Extract the [X, Y] coordinate from the center of the cell holding the provided text.  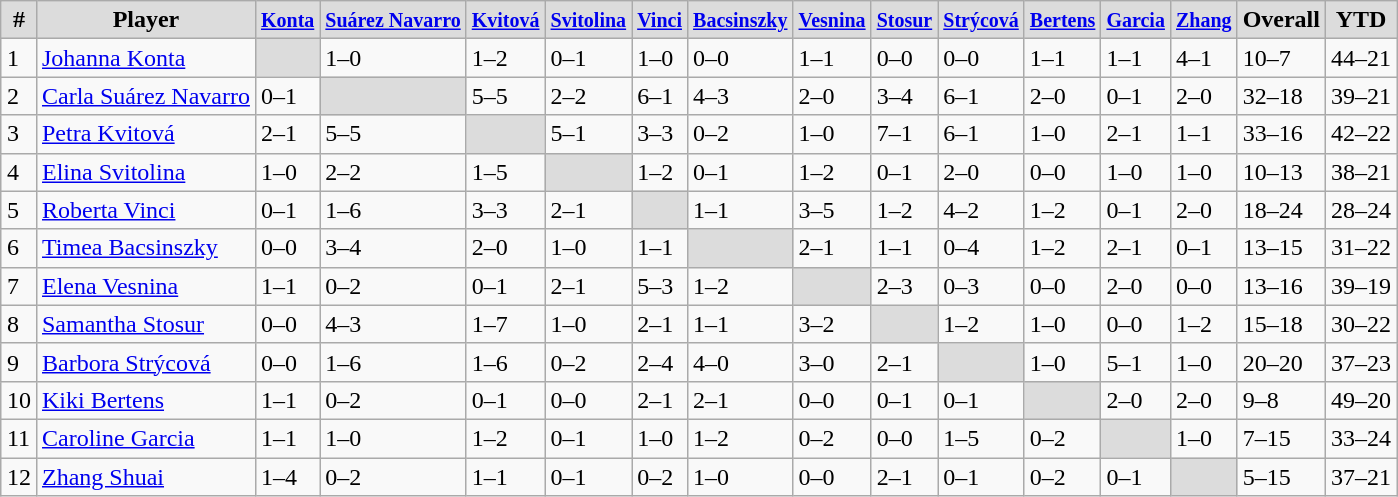
33–24 [1360, 438]
9–8 [1281, 400]
5–15 [1281, 477]
13–16 [1281, 286]
Player [146, 20]
6 [18, 248]
37–23 [1360, 362]
30–22 [1360, 324]
39–19 [1360, 286]
42–22 [1360, 134]
10 [18, 400]
33–16 [1281, 134]
# [18, 20]
YTD [1360, 20]
4–0 [740, 362]
Garcia [1136, 20]
Vinci [660, 20]
0–3 [982, 286]
10–7 [1281, 58]
Caroline Garcia [146, 438]
28–24 [1360, 210]
Bacsinszky [740, 20]
0–4 [982, 248]
Elina Svitolina [146, 172]
2 [18, 96]
11 [18, 438]
38–21 [1360, 172]
Strýcová [982, 20]
15–18 [1281, 324]
7–1 [904, 134]
3 [18, 134]
Bertens [1062, 20]
Zhang [1204, 20]
Stosur [904, 20]
8 [18, 324]
5 [18, 210]
10–13 [1281, 172]
3–0 [832, 362]
Roberta Vinci [146, 210]
Carla Suárez Navarro [146, 96]
Barbora Strýcová [146, 362]
Timea Bacsinszky [146, 248]
Elena Vesnina [146, 286]
Overall [1281, 20]
4–1 [1204, 58]
37–21 [1360, 477]
4 [18, 172]
3–2 [832, 324]
31–22 [1360, 248]
1 [18, 58]
7 [18, 286]
Johanna Konta [146, 58]
Samantha Stosur [146, 324]
Petra Kvitová [146, 134]
Svitolina [588, 20]
18–24 [1281, 210]
49–20 [1360, 400]
Vesnina [832, 20]
Konta [287, 20]
Kvitová [506, 20]
9 [18, 362]
5–3 [660, 286]
20–20 [1281, 362]
39–21 [1360, 96]
Suárez Navarro [393, 20]
13–15 [1281, 248]
2–4 [660, 362]
Kiki Bertens [146, 400]
7–15 [1281, 438]
Zhang Shuai [146, 477]
12 [18, 477]
2–3 [904, 286]
1–7 [506, 324]
44–21 [1360, 58]
4–2 [982, 210]
32–18 [1281, 96]
3–5 [832, 210]
1–4 [287, 477]
